Identify which cell holds the provided text, then report its (x, y) central coordinate. 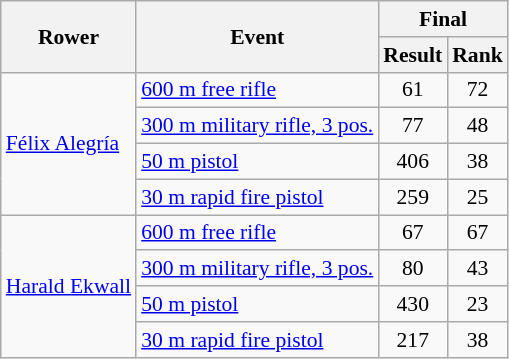
72 (478, 90)
Result (412, 55)
25 (478, 197)
Final (442, 19)
77 (412, 126)
406 (412, 162)
Event (257, 36)
23 (478, 304)
217 (412, 340)
Rower (68, 36)
43 (478, 269)
259 (412, 197)
80 (412, 269)
61 (412, 90)
Félix Alegría (68, 143)
Harald Ekwall (68, 286)
48 (478, 126)
430 (412, 304)
Rank (478, 55)
